Provide the (X, Y) coordinate of the cell's center where the given text is located.  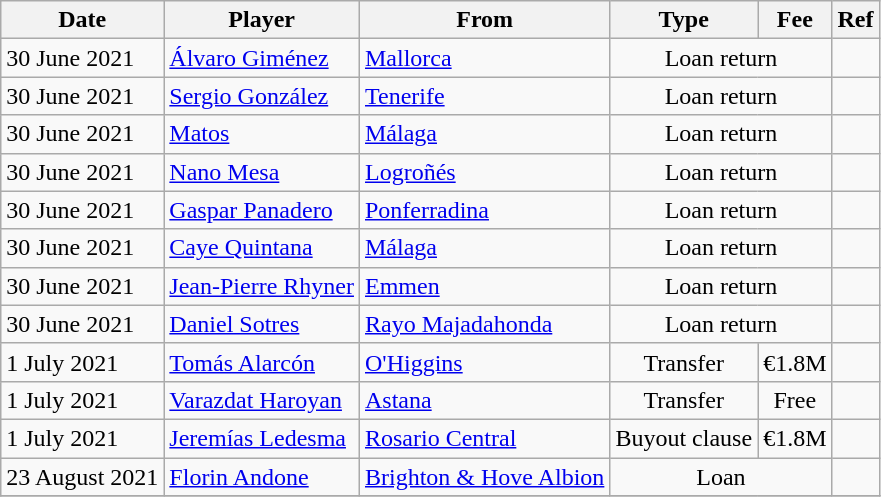
Logroñés (484, 172)
O'Higgins (484, 362)
Nano Mesa (262, 172)
Rayo Majadahonda (484, 324)
Jeremías Ledesma (262, 438)
Type (684, 20)
Rosario Central (484, 438)
Mallorca (484, 58)
Daniel Sotres (262, 324)
Player (262, 20)
Gaspar Panadero (262, 210)
Buyout clause (684, 438)
Fee (795, 20)
Astana (484, 400)
Matos (262, 134)
Emmen (484, 286)
Ref (856, 20)
Tenerife (484, 96)
Álvaro Giménez (262, 58)
Ponferradina (484, 210)
Date (82, 20)
23 August 2021 (82, 477)
Caye Quintana (262, 248)
Free (795, 400)
Varazdat Haroyan (262, 400)
Tomás Alarcón (262, 362)
Brighton & Hove Albion (484, 477)
Sergio González (262, 96)
Loan (721, 477)
From (484, 20)
Jean-Pierre Rhyner (262, 286)
Florin Andone (262, 477)
